For the text-containing cell, return its midpoint in (X, Y) coordinate format. 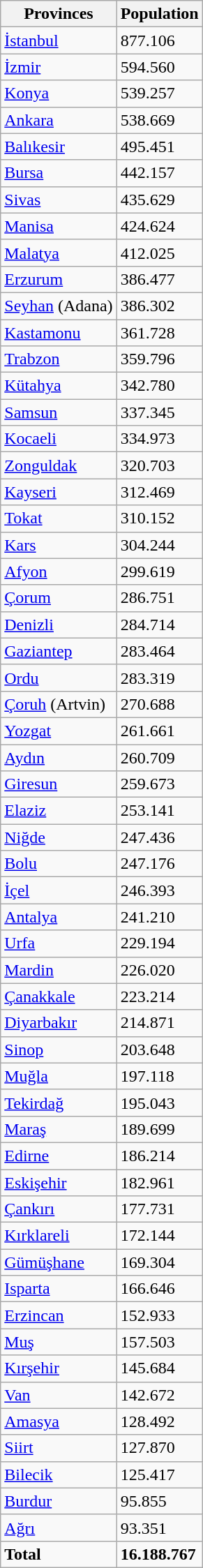
Malatya (59, 253)
Manisa (59, 226)
Tokat (59, 518)
Antalya (59, 917)
Bilecik (59, 1474)
Yozgat (59, 731)
495.451 (159, 147)
283.319 (159, 678)
Gaziantep (59, 651)
594.560 (159, 67)
424.624 (159, 226)
Population (159, 14)
284.714 (159, 625)
435.629 (159, 200)
299.619 (159, 572)
152.933 (159, 1315)
Urfa (59, 943)
Kırşehir (59, 1368)
Ağrı (59, 1528)
Eskişehir (59, 1183)
128.492 (159, 1421)
259.673 (159, 784)
223.214 (159, 996)
125.417 (159, 1474)
538.669 (159, 120)
Bolu (59, 864)
359.796 (159, 359)
Elaziz (59, 811)
Burdur (59, 1501)
Aydın (59, 757)
127.870 (159, 1448)
247.436 (159, 837)
Kırklareli (59, 1236)
253.141 (159, 811)
Konya (59, 94)
186.214 (159, 1156)
226.020 (159, 970)
Seyhan (Adana) (59, 306)
166.646 (159, 1289)
93.351 (159, 1528)
Zonguldak (59, 465)
95.855 (159, 1501)
Sinop (59, 1050)
Balıkesir (59, 147)
247.176 (159, 864)
203.648 (159, 1050)
539.257 (159, 94)
Total (59, 1554)
229.194 (159, 943)
Afyon (59, 572)
İzmir (59, 67)
Gümüşhane (59, 1262)
145.684 (159, 1368)
Kastamonu (59, 333)
16.188.767 (159, 1554)
Mardin (59, 970)
189.699 (159, 1129)
Samsun (59, 412)
Amasya (59, 1421)
260.709 (159, 757)
286.751 (159, 598)
Erzurum (59, 279)
261.661 (159, 731)
304.244 (159, 545)
337.345 (159, 412)
Ankara (59, 120)
Tekirdağ (59, 1103)
386.302 (159, 306)
386.477 (159, 279)
172.144 (159, 1236)
Çanakkale (59, 996)
Kars (59, 545)
Çankırı (59, 1209)
412.025 (159, 253)
Ordu (59, 678)
Muğla (59, 1076)
Erzincan (59, 1315)
246.393 (159, 890)
Van (59, 1395)
Isparta (59, 1289)
142.672 (159, 1395)
Giresun (59, 784)
342.780 (159, 386)
270.688 (159, 704)
283.464 (159, 651)
157.503 (159, 1342)
334.973 (159, 439)
195.043 (159, 1103)
Siirt (59, 1448)
Kayseri (59, 492)
Niğde (59, 837)
241.210 (159, 917)
Kocaeli (59, 439)
Edirne (59, 1156)
Bursa (59, 173)
Maraş (59, 1129)
877.106 (159, 40)
İçel (59, 890)
361.728 (159, 333)
Diyarbakır (59, 1023)
Çorum (59, 598)
442.157 (159, 173)
197.118 (159, 1076)
177.731 (159, 1209)
Kütahya (59, 386)
Trabzon (59, 359)
320.703 (159, 465)
Denizli (59, 625)
312.469 (159, 492)
182.961 (159, 1183)
Çoruh (Artvin) (59, 704)
İstanbul (59, 40)
Sivas (59, 200)
Provinces (59, 14)
214.871 (159, 1023)
Muş (59, 1342)
310.152 (159, 518)
169.304 (159, 1262)
